Identify which cell holds the provided text, then report its [X, Y] central coordinate. 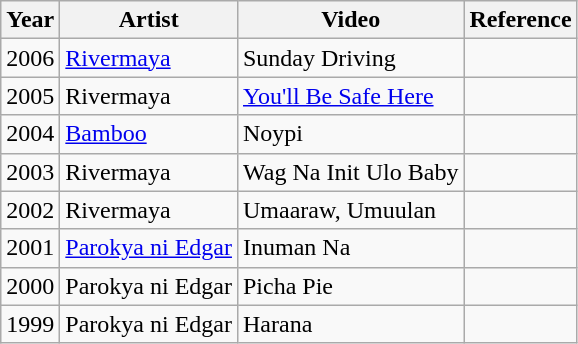
Reference [520, 20]
Harana [350, 324]
2003 [30, 172]
2004 [30, 134]
Wag Na Init Ulo Baby [350, 172]
1999 [30, 324]
2000 [30, 286]
2006 [30, 58]
Year [30, 20]
Sunday Driving [350, 58]
Bamboo [149, 134]
You'll Be Safe Here [350, 96]
2005 [30, 96]
Noypi [350, 134]
Umaaraw, Umuulan [350, 210]
2001 [30, 248]
2002 [30, 210]
Picha Pie [350, 286]
Inuman Na [350, 248]
Video [350, 20]
Artist [149, 20]
